Extract the (x, y) coordinate from the center of the cell holding the provided text.  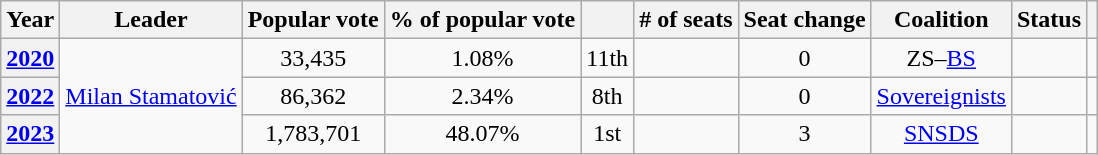
SNSDS (941, 134)
11th (608, 58)
Milan Stamatović (151, 96)
Year (30, 20)
1.08% (482, 58)
ZS–BS (941, 58)
Coalition (941, 20)
Seat change (804, 20)
2020 (30, 58)
# of seats (686, 20)
2023 (30, 134)
3 (804, 134)
1st (608, 134)
Sovereignists (941, 96)
Popular vote (313, 20)
Leader (151, 20)
33,435 (313, 58)
% of popular vote (482, 20)
2.34% (482, 96)
Status (1048, 20)
48.07% (482, 134)
1,783,701 (313, 134)
8th (608, 96)
86,362 (313, 96)
2022 (30, 96)
